Detect which cell encompasses the target text, then output its (x, y) center coordinate. 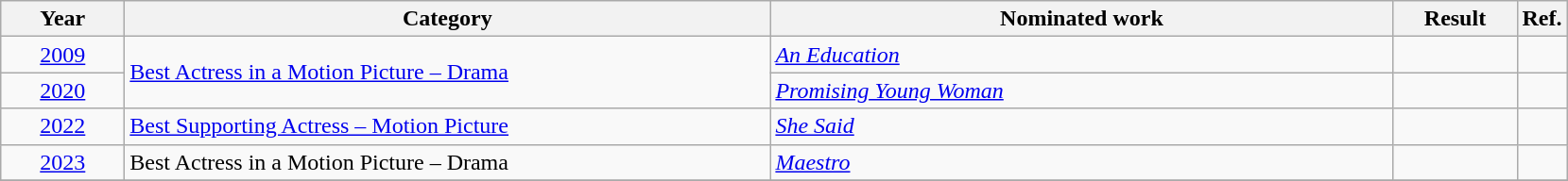
Best Supporting Actress – Motion Picture (448, 126)
Promising Young Woman (1081, 90)
Maestro (1081, 162)
She Said (1081, 126)
Category (448, 19)
Year (62, 19)
2023 (62, 162)
2009 (62, 55)
An Education (1081, 55)
Nominated work (1081, 19)
Result (1456, 19)
2020 (62, 90)
Ref. (1542, 19)
2022 (62, 126)
